Pinpoint the cell where the given text exists, returning its [x, y] midpoint coordinate. 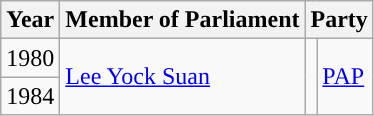
1980 [30, 58]
Member of Parliament [182, 20]
1984 [30, 96]
Lee Yock Suan [182, 77]
PAP [346, 77]
Party [339, 20]
Year [30, 20]
